Search for the cell housing the specified text and yield its (x, y) center coordinate. 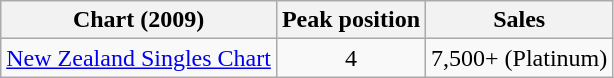
7,500+ (Platinum) (520, 58)
Chart (2009) (139, 20)
Peak position (350, 20)
4 (350, 58)
New Zealand Singles Chart (139, 58)
Sales (520, 20)
